Capture the cell that displays the provided text and extract its (x, y) central coordinate. 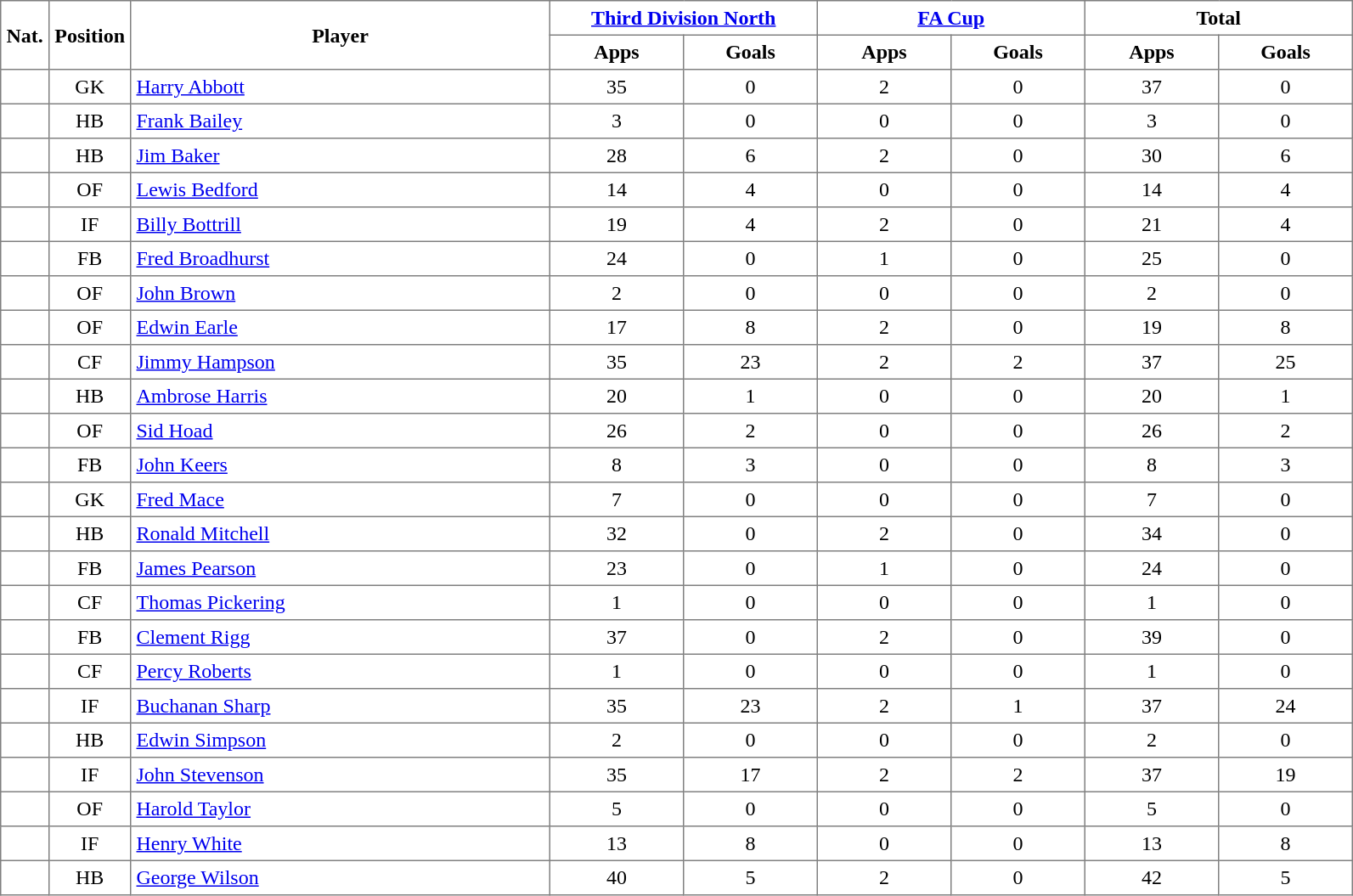
28 (617, 155)
40 (617, 877)
John Keers (341, 465)
42 (1152, 877)
Position (90, 36)
Edwin Simpson (341, 740)
Player (341, 36)
Edwin Earle (341, 327)
Lewis Bedford (341, 189)
39 (1152, 637)
Henry White (341, 843)
Harry Abbott (341, 87)
Ambrose Harris (341, 396)
Clement Rigg (341, 637)
Billy Bottrill (341, 224)
Jimmy Hampson (341, 362)
Fred Mace (341, 499)
21 (1152, 224)
FA Cup (951, 18)
John Brown (341, 293)
Ronald Mitchell (341, 533)
Harold Taylor (341, 809)
Total (1218, 18)
Sid Hoad (341, 431)
Third Division North (683, 18)
30 (1152, 155)
Nat. (25, 36)
Thomas Pickering (341, 602)
Fred Broadhurst (341, 258)
George Wilson (341, 877)
Frank Bailey (341, 121)
32 (617, 533)
Buchanan Sharp (341, 706)
John Stevenson (341, 775)
James Pearson (341, 568)
Percy Roberts (341, 671)
Jim Baker (341, 155)
34 (1152, 533)
